Capture the cell that displays the provided text and extract its (x, y) central coordinate. 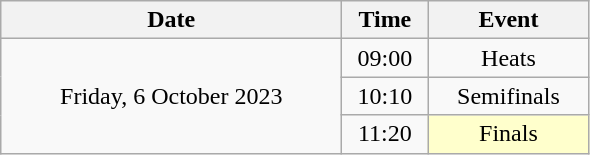
09:00 (385, 58)
Heats (508, 58)
Time (385, 20)
11:20 (385, 134)
Date (172, 20)
10:10 (385, 96)
Event (508, 20)
Finals (508, 134)
Friday, 6 October 2023 (172, 96)
Semifinals (508, 96)
